For the text-containing cell, return its midpoint in [x, y] coordinate format. 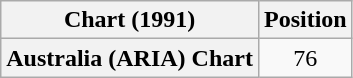
76 [305, 58]
Chart (1991) [130, 20]
Australia (ARIA) Chart [130, 58]
Position [305, 20]
